Pinpoint the cell where the given text exists, returning its (x, y) midpoint coordinate. 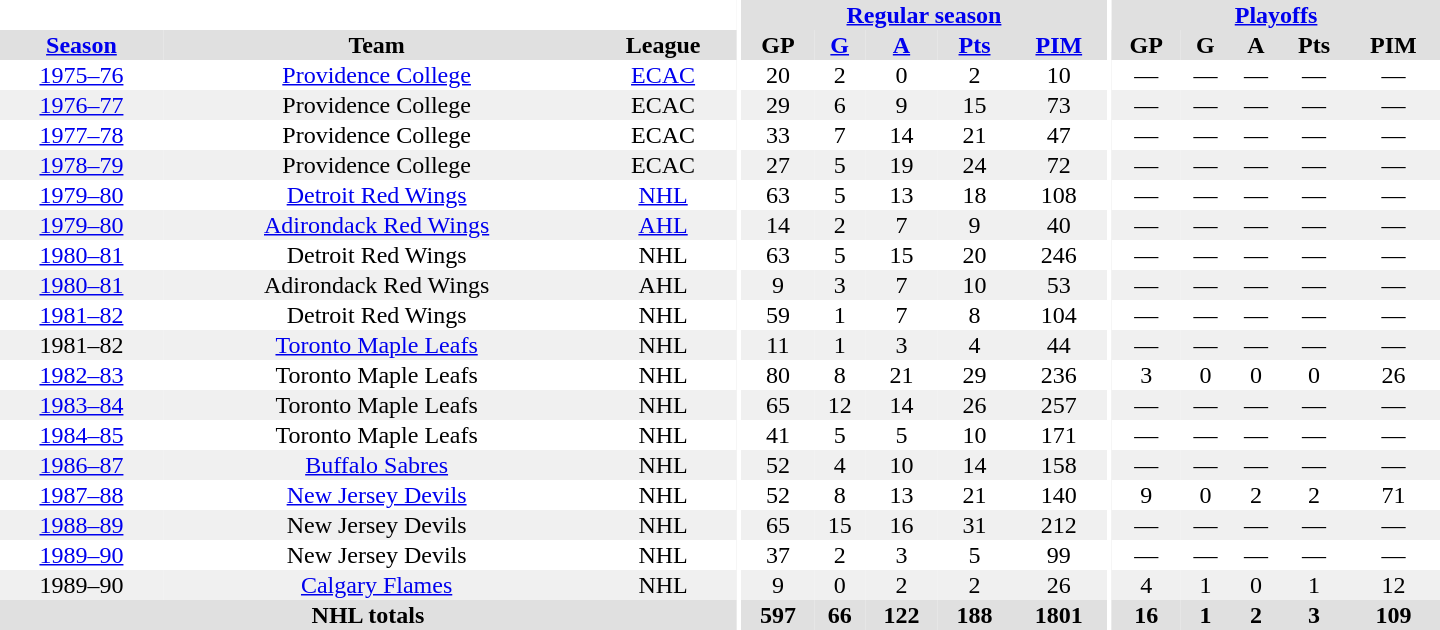
246 (1059, 255)
Playoffs (1276, 15)
31 (974, 525)
188 (974, 615)
1984–85 (82, 435)
1976–77 (82, 105)
171 (1059, 435)
59 (778, 315)
104 (1059, 315)
1987–88 (82, 495)
1986–87 (82, 465)
597 (778, 615)
33 (778, 135)
71 (1394, 495)
27 (778, 165)
99 (1059, 555)
108 (1059, 195)
1975–76 (82, 75)
18 (974, 195)
NHL totals (368, 615)
24 (974, 165)
41 (778, 435)
44 (1059, 345)
158 (1059, 465)
11 (778, 345)
236 (1059, 375)
1983–84 (82, 405)
40 (1059, 225)
109 (1394, 615)
Team (376, 45)
73 (1059, 105)
League (662, 45)
80 (778, 375)
37 (778, 555)
Regular season (924, 15)
257 (1059, 405)
1801 (1059, 615)
66 (840, 615)
19 (902, 165)
Calgary Flames (376, 585)
53 (1059, 285)
6 (840, 105)
72 (1059, 165)
47 (1059, 135)
140 (1059, 495)
Season (82, 45)
1978–79 (82, 165)
1988–89 (82, 525)
122 (902, 615)
Buffalo Sabres (376, 465)
212 (1059, 525)
1977–78 (82, 135)
1982–83 (82, 375)
